Return the [x, y] coordinate for the center point of the cell that contains the specified text.  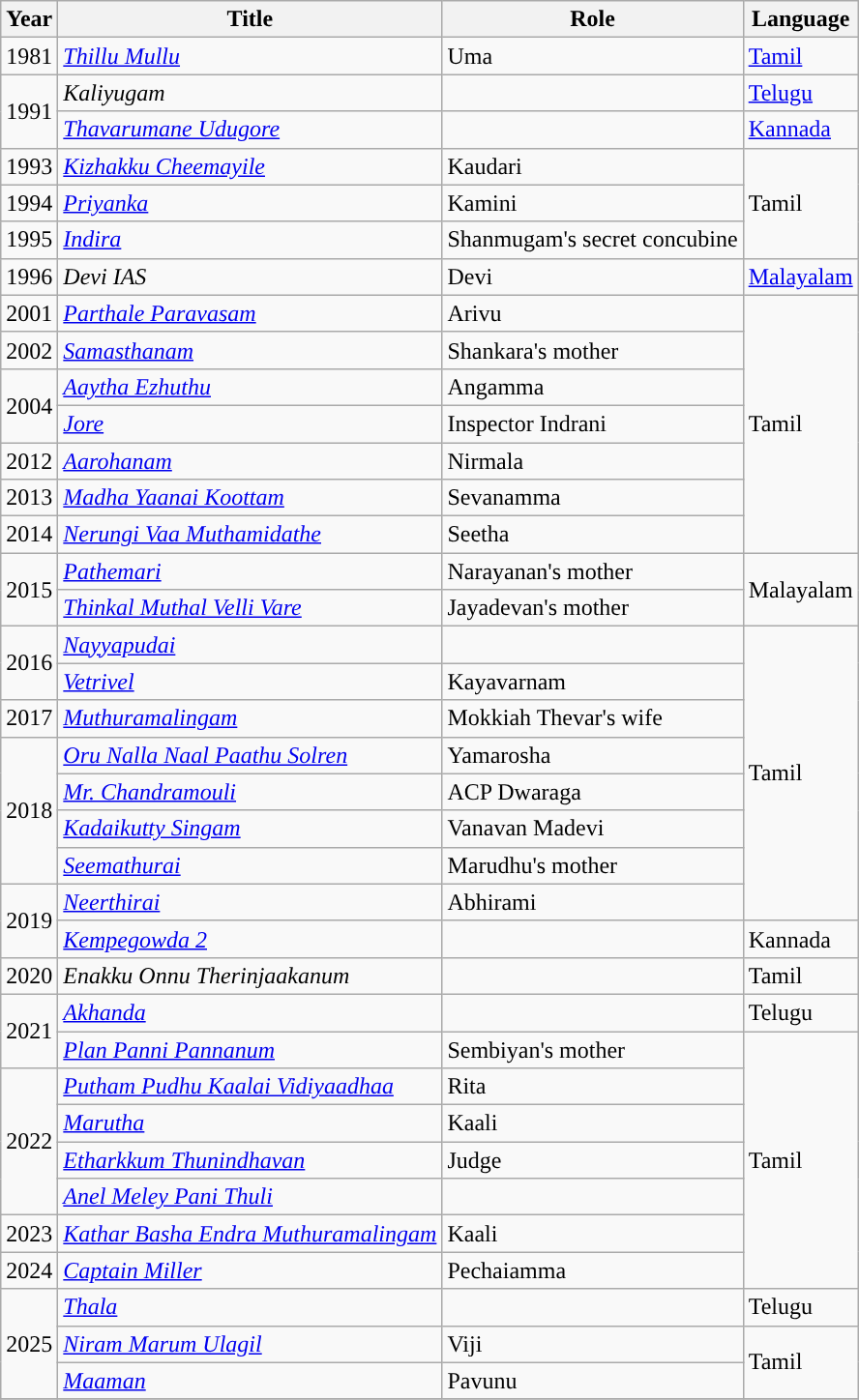
2012 [29, 461]
Muthuramalingam [250, 718]
Priyanka [250, 203]
Marutha [250, 1123]
1996 [29, 277]
2002 [29, 350]
2020 [29, 976]
2014 [29, 535]
Parthale Paravasam [250, 313]
Kaliyugam [250, 93]
2021 [29, 1031]
Etharkkum Thunindhavan [250, 1160]
Oru Nalla Naal Paathu Solren [250, 755]
Aaytha Ezhuthu [250, 387]
Abhirami [592, 902]
Madha Yaanai Koottam [250, 498]
Kizhakku Cheemayile [250, 166]
Title [250, 19]
Thillu Mullu [250, 56]
Kaudari [592, 166]
Mokkiah Thevar's wife [592, 718]
Plan Panni Pannanum [250, 1049]
Sembiyan's mother [592, 1049]
Role [592, 19]
Aarohanam [250, 461]
Seetha [592, 535]
Vetrivel [250, 682]
Nirmala [592, 461]
Shankara's mother [592, 350]
Inspector Indrani [592, 423]
2015 [29, 590]
Niram Marum Ulagil [250, 1344]
1995 [29, 240]
Akhanda [250, 1012]
2022 [29, 1142]
2001 [29, 313]
Year [29, 19]
Samasthanam [250, 350]
Language [801, 19]
2019 [29, 920]
2004 [29, 405]
Enakku Onnu Therinjaakanum [250, 976]
Pechaiamma [592, 1270]
1994 [29, 203]
Seemathurai [250, 865]
ACP Dwaraga [592, 792]
Kayavarnam [592, 682]
Kathar Basha Endra Muthuramalingam [250, 1234]
Uma [592, 56]
Kempegowda 2 [250, 939]
Yamarosha [592, 755]
Kadaikutty Singam [250, 829]
2023 [29, 1234]
1993 [29, 166]
Kamini [592, 203]
Nayyapudai [250, 645]
2016 [29, 663]
Devi [592, 277]
2024 [29, 1270]
Indira [250, 240]
2018 [29, 810]
Pavunu [592, 1381]
Rita [592, 1087]
Sevanamma [592, 498]
Captain Miller [250, 1270]
Marudhu's mother [592, 865]
Putham Pudhu Kaalai Vidiyaadhaa [250, 1087]
Shanmugam's secret concubine [592, 240]
Thinkal Muthal Velli Vare [250, 608]
Arivu [592, 313]
Neerthirai [250, 902]
Judge [592, 1160]
Angamma [592, 387]
2017 [29, 718]
Thavarumane Udugore [250, 130]
Jore [250, 423]
Devi IAS [250, 277]
Anel Meley Pani Thuli [250, 1197]
Mr. Chandramouli [250, 792]
Viji [592, 1344]
1981 [29, 56]
1991 [29, 111]
Narayanan's mother [592, 571]
Jayadevan's mother [592, 608]
Thala [250, 1307]
Maaman [250, 1381]
Nerungi Vaa Muthamidathe [250, 535]
2025 [29, 1344]
Vanavan Madevi [592, 829]
2013 [29, 498]
Pathemari [250, 571]
